Identify which cell holds the provided text, then report its (x, y) central coordinate. 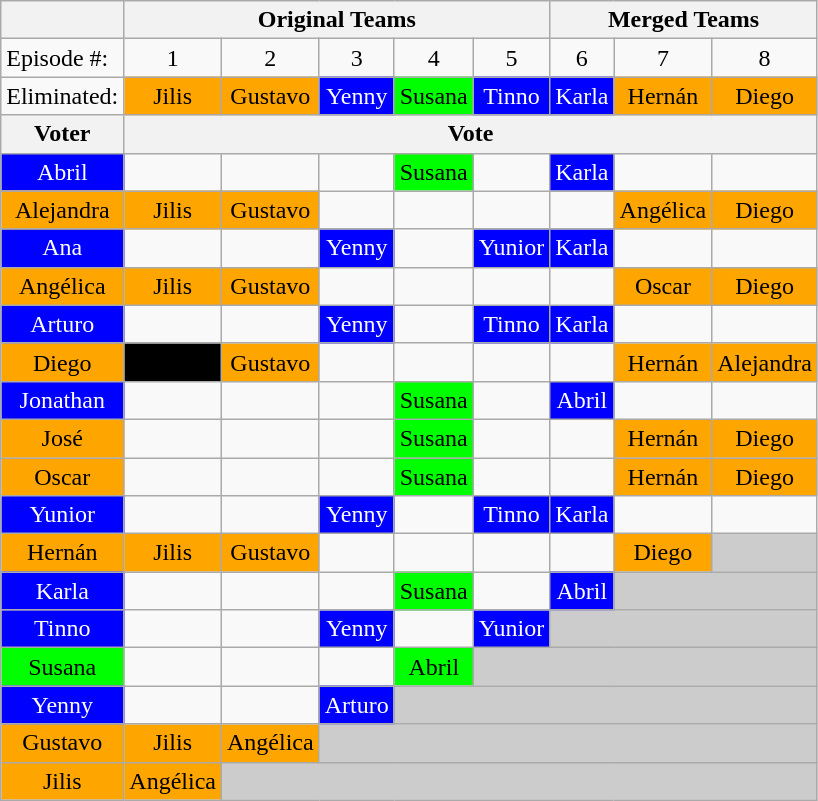
1 (173, 58)
Voter (62, 134)
Ana (62, 248)
Original Teams (337, 20)
Jonathan (62, 400)
7 (663, 58)
Vote (471, 134)
Merged Teams (684, 20)
José (62, 438)
Eliminated: (62, 96)
4 (434, 58)
3 (356, 58)
5 (511, 58)
Episode #: (62, 58)
8 (765, 58)
6 (582, 58)
2 (270, 58)
